Detect which cell encompasses the target text, then output its [X, Y] center coordinate. 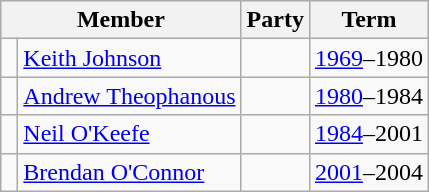
Brendan O'Connor [130, 172]
Andrew Theophanous [130, 96]
Neil O'Keefe [130, 134]
1980–1984 [368, 96]
Term [368, 20]
1984–2001 [368, 134]
2001–2004 [368, 172]
1969–1980 [368, 58]
Keith Johnson [130, 58]
Member [121, 20]
Party [275, 20]
